Find where the given text appears and provide that cell's center as (x, y) coordinate. 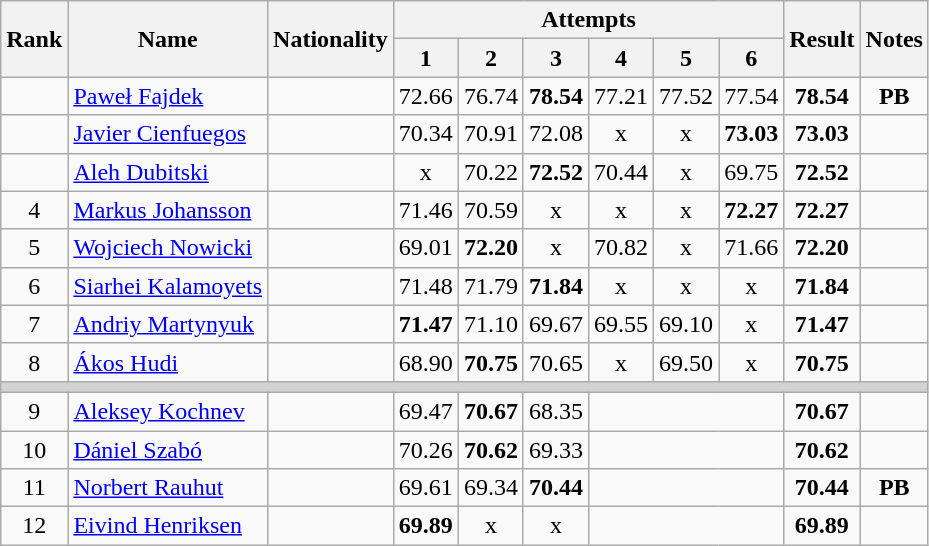
76.74 (490, 96)
69.75 (752, 172)
Rank (34, 39)
70.34 (426, 134)
10 (34, 449)
77.54 (752, 96)
69.61 (426, 488)
Paweł Fajdek (168, 96)
Markus Johansson (168, 210)
70.65 (556, 362)
Name (168, 39)
Attempts (588, 20)
72.08 (556, 134)
71.48 (426, 286)
9 (34, 411)
2 (490, 58)
68.90 (426, 362)
Wojciech Nowicki (168, 248)
69.33 (556, 449)
8 (34, 362)
Norbert Rauhut (168, 488)
70.59 (490, 210)
71.46 (426, 210)
Siarhei Kalamoyets (168, 286)
Nationality (331, 39)
69.34 (490, 488)
Ákos Hudi (168, 362)
Result (822, 39)
70.22 (490, 172)
69.01 (426, 248)
72.66 (426, 96)
69.10 (686, 324)
69.47 (426, 411)
70.26 (426, 449)
69.50 (686, 362)
71.66 (752, 248)
Dániel Szabó (168, 449)
71.79 (490, 286)
11 (34, 488)
77.52 (686, 96)
Notes (894, 39)
Aleh Dubitski (168, 172)
77.21 (620, 96)
1 (426, 58)
69.67 (556, 324)
70.82 (620, 248)
12 (34, 526)
Andriy Martynyuk (168, 324)
Aleksey Kochnev (168, 411)
68.35 (556, 411)
70.91 (490, 134)
3 (556, 58)
7 (34, 324)
Eivind Henriksen (168, 526)
71.10 (490, 324)
Javier Cienfuegos (168, 134)
69.55 (620, 324)
